Detect which cell encompasses the target text, then output its [x, y] center coordinate. 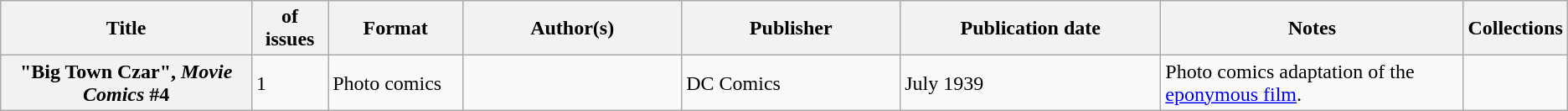
DC Comics [791, 82]
Photo comics [395, 82]
Title [126, 29]
Photo comics adaptation of the eponymous film. [1312, 82]
July 1939 [1030, 82]
"Big Town Czar", Movie Comics #4 [126, 82]
1 [290, 82]
Publisher [791, 29]
Format [395, 29]
Publication date [1030, 29]
Author(s) [573, 29]
of issues [290, 29]
Notes [1312, 29]
Collections [1515, 29]
